Scan for the cell matching the given text and deliver its [x, y] coordinate at center. 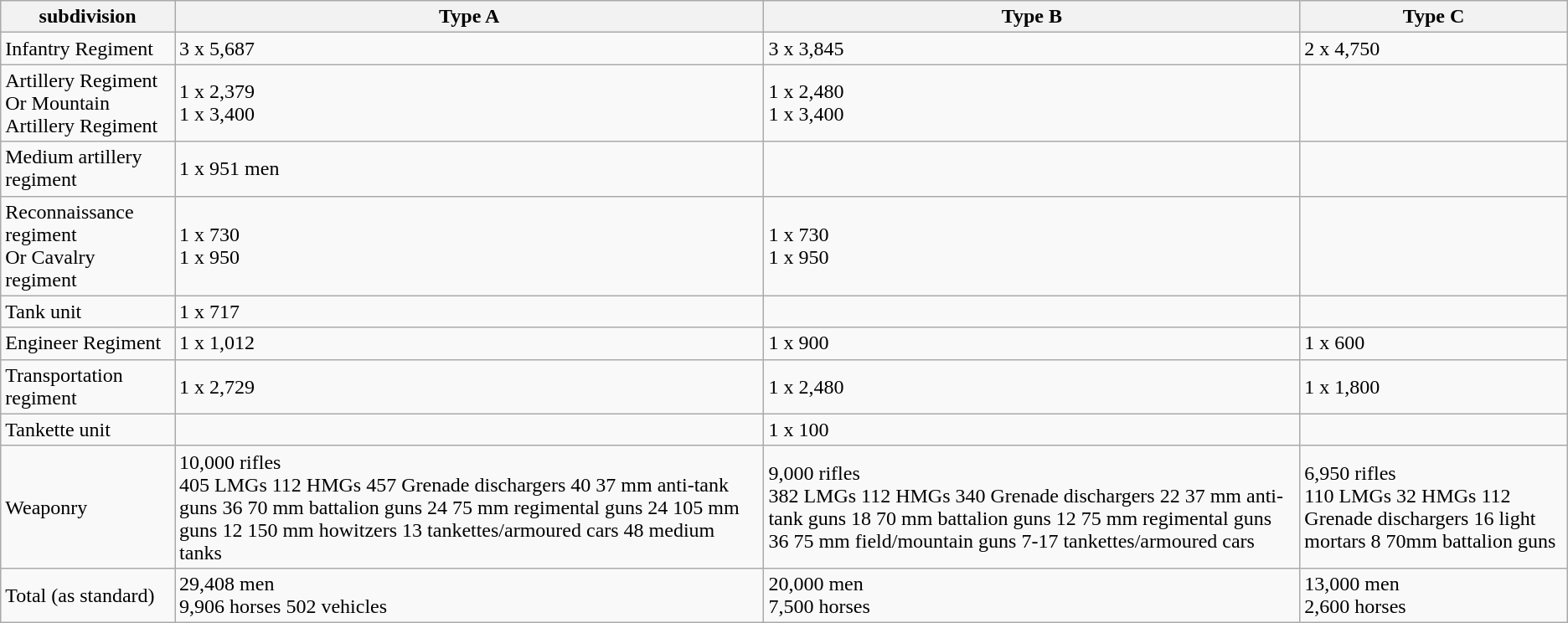
Infantry Regiment [88, 49]
20,000 men7,500 horses [1032, 595]
1 x 2,480 [1032, 387]
3 x 5,687 [469, 49]
Reconnaissance regimentOr Cavalry regiment [88, 246]
Medium artillery regiment [88, 169]
1 x 900 [1032, 343]
1 x 1,800 [1434, 387]
Engineer Regiment [88, 343]
Type C [1434, 17]
Type B [1032, 17]
1 x 2,4801 x 3,400 [1032, 103]
Tankette unit [88, 430]
1 x 600 [1434, 343]
1 x 100 [1032, 430]
2 x 4,750 [1434, 49]
1 x 2,3791 x 3,400 [469, 103]
29,408 men9,906 horses 502 vehicles [469, 595]
Total (as standard) [88, 595]
1 x 951 men [469, 169]
Weaponry [88, 507]
1 x 1,012 [469, 343]
subdivision [88, 17]
Tank unit [88, 311]
Transportation regiment [88, 387]
3 x 3,845 [1032, 49]
1 x 717 [469, 311]
13,000 men2,600 horses [1434, 595]
Artillery RegimentOr Mountain Artillery Regiment [88, 103]
6,950 rifles110 LMGs 32 HMGs 112 Grenade dischargers 16 light mortars 8 70mm battalion guns [1434, 507]
1 x 2,729 [469, 387]
Type A [469, 17]
